From the cell containing the given text, extract its center point as [X, Y] coordinate. 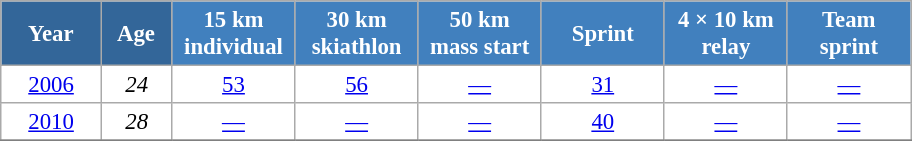
53 [234, 85]
28 [136, 122]
31 [602, 85]
Age [136, 34]
40 [602, 122]
Team sprint [848, 34]
24 [136, 85]
Sprint [602, 34]
2010 [52, 122]
15 km individual [234, 34]
Year [52, 34]
4 × 10 km relay [726, 34]
30 km skiathlon [356, 34]
50 km mass start [480, 34]
56 [356, 85]
2006 [52, 85]
